Provide the (x, y) coordinate of the cell's center where the given text is located.  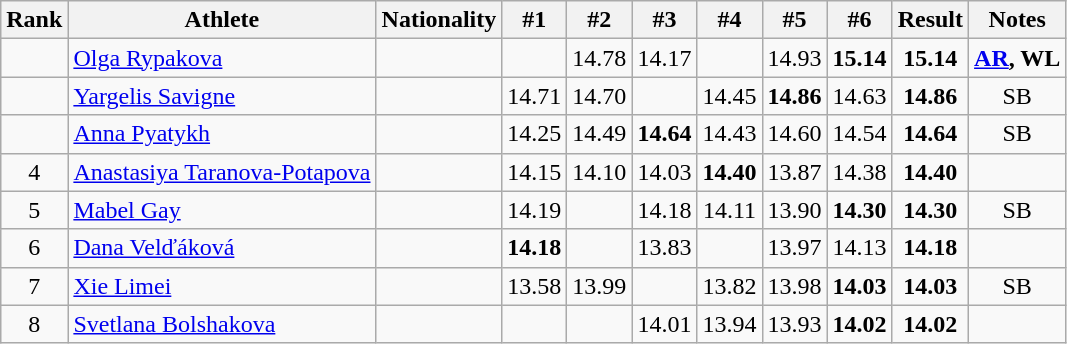
13.83 (664, 248)
13.90 (794, 210)
Xie Limei (222, 286)
14.11 (730, 210)
14.54 (860, 134)
13.99 (600, 286)
6 (34, 248)
14.45 (730, 96)
#4 (730, 20)
#6 (860, 20)
Athlete (222, 20)
14.49 (600, 134)
Svetlana Bolshakova (222, 324)
14.10 (600, 172)
4 (34, 172)
14.17 (664, 58)
14.60 (794, 134)
#3 (664, 20)
Result (930, 20)
14.43 (730, 134)
Nationality (439, 20)
Anna Pyatykh (222, 134)
14.19 (534, 210)
13.94 (730, 324)
5 (34, 210)
13.82 (730, 286)
14.13 (860, 248)
14.78 (600, 58)
13.87 (794, 172)
14.71 (534, 96)
14.93 (794, 58)
Yargelis Savigne (222, 96)
14.15 (534, 172)
Mabel Gay (222, 210)
13.97 (794, 248)
Anastasiya Taranova-Potapova (222, 172)
13.98 (794, 286)
Olga Rypakova (222, 58)
13.58 (534, 286)
Notes (1018, 20)
7 (34, 286)
14.63 (860, 96)
Dana Velďáková (222, 248)
#1 (534, 20)
14.38 (860, 172)
#2 (600, 20)
8 (34, 324)
Rank (34, 20)
14.70 (600, 96)
#5 (794, 20)
13.93 (794, 324)
AR, WL (1018, 58)
14.01 (664, 324)
14.25 (534, 134)
